Provide the [X, Y] coordinate of the cell's center where the given text is located.  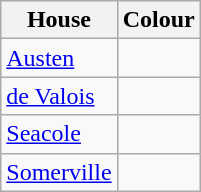
House [59, 20]
de Valois [59, 96]
Colour [158, 20]
Austen [59, 58]
Somerville [59, 172]
Seacole [59, 134]
